Search for the cell housing the specified text and yield its [X, Y] center coordinate. 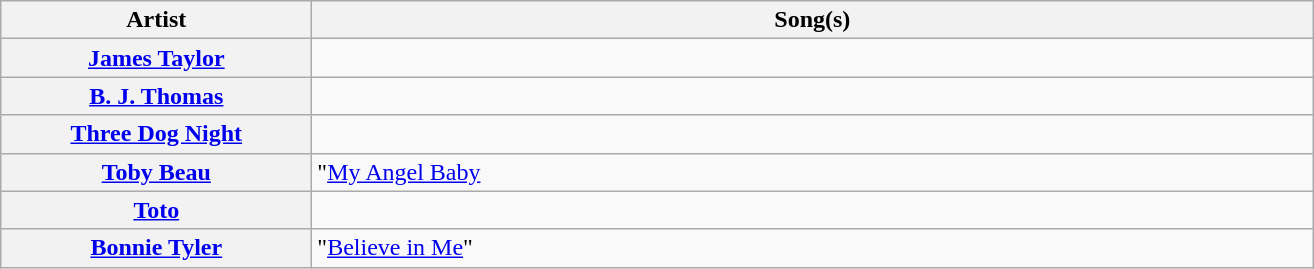
Toto [156, 210]
"My Angel Baby [812, 172]
Toby Beau [156, 172]
Three Dog Night [156, 134]
"Believe in Me" [812, 248]
Bonnie Tyler [156, 248]
Artist [156, 20]
Song(s) [812, 20]
B. J. Thomas [156, 96]
James Taylor [156, 58]
